Locate the cell with the specified text and output its [X, Y] center coordinate. 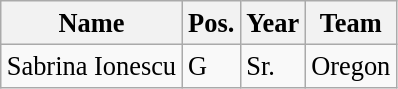
Year [272, 22]
Name [92, 22]
Sabrina Ionescu [92, 66]
Team [350, 22]
Sr. [272, 66]
Oregon [350, 66]
G [211, 66]
Pos. [211, 22]
